Provide the [x, y] coordinate of the cell's center where the given text is located.  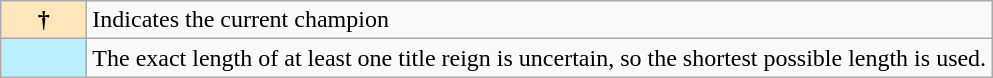
Indicates the current champion [540, 20]
The exact length of at least one title reign is uncertain, so the shortest possible length is used. [540, 58]
† [44, 20]
